Capture the cell that displays the provided text and extract its [x, y] central coordinate. 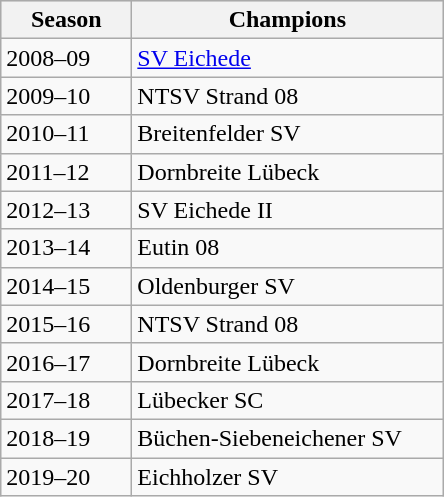
Lübecker SC [288, 400]
Büchen-Siebeneichener SV [288, 438]
2014–15 [66, 286]
Champions [288, 20]
2017–18 [66, 400]
2019–20 [66, 477]
2015–16 [66, 324]
2011–12 [66, 172]
Breitenfelder SV [288, 134]
SV Eichede II [288, 210]
2010–11 [66, 134]
2009–10 [66, 96]
2013–14 [66, 248]
2016–17 [66, 362]
Eichholzer SV [288, 477]
2008–09 [66, 58]
Eutin 08 [288, 248]
Season [66, 20]
2012–13 [66, 210]
Oldenburger SV [288, 286]
2018–19 [66, 438]
SV Eichede [288, 58]
